Detect which cell encompasses the target text, then output its (x, y) center coordinate. 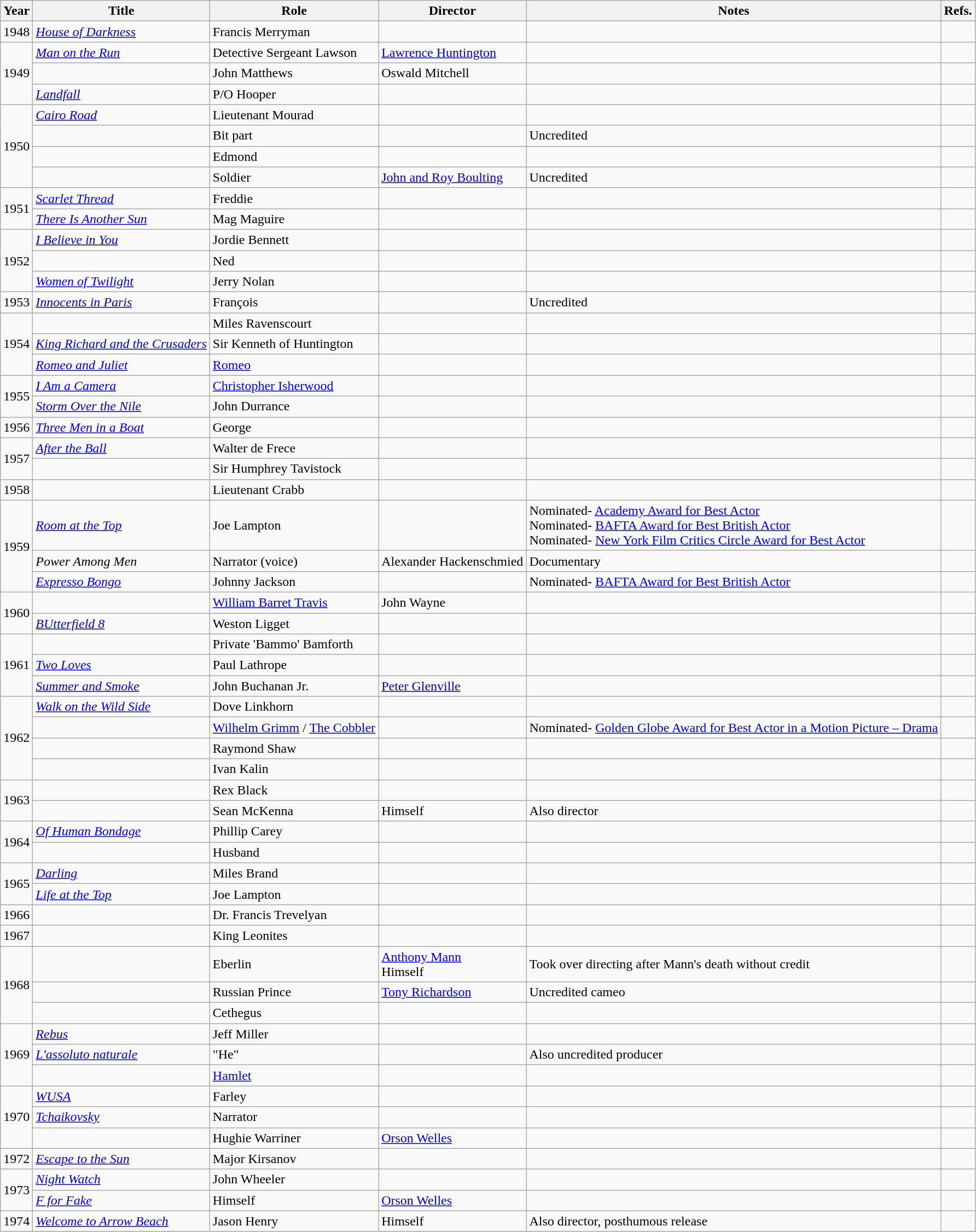
Escape to the Sun (121, 1159)
Sean McKenna (294, 811)
Anthony MannHimself (452, 964)
John Matthews (294, 73)
Paul Lathrope (294, 665)
John Wayne (452, 602)
1959 (16, 546)
Two Loves (121, 665)
Expresso Bongo (121, 582)
1964 (16, 842)
Of Human Bondage (121, 832)
Romeo and Juliet (121, 365)
1961 (16, 665)
Took over directing after Mann's death without credit (734, 964)
John Buchanan Jr. (294, 686)
I Am a Camera (121, 386)
Ned (294, 261)
Also director (734, 811)
P/O Hooper (294, 94)
John Wheeler (294, 1179)
Mag Maguire (294, 219)
Refs. (958, 11)
Dr. Francis Trevelyan (294, 915)
Tony Richardson (452, 992)
Phillip Carey (294, 832)
John and Roy Boulting (452, 177)
1960 (16, 613)
Narrator (voice) (294, 561)
King Leonites (294, 935)
1973 (16, 1190)
Oswald Mitchell (452, 73)
Lieutenant Mourad (294, 115)
1949 (16, 73)
Cethegus (294, 1013)
Cairo Road (121, 115)
Jason Henry (294, 1221)
1967 (16, 935)
Miles Ravenscourt (294, 323)
Peter Glenville (452, 686)
Welcome to Arrow Beach (121, 1221)
There Is Another Sun (121, 219)
Hamlet (294, 1076)
Johnny Jackson (294, 582)
Farley (294, 1096)
Nominated- Golden Globe Award for Best Actor in a Motion Picture – Drama (734, 728)
WUSA (121, 1096)
Walk on the Wild Side (121, 707)
1951 (16, 208)
Walter de Frece (294, 448)
Russian Prince (294, 992)
Title (121, 11)
Major Kirsanov (294, 1159)
Women of Twilight (121, 282)
Nominated- BAFTA Award for Best British Actor (734, 582)
1968 (16, 985)
Dove Linkhorn (294, 707)
1954 (16, 344)
Bit part (294, 136)
Life at the Top (121, 894)
Also uncredited producer (734, 1055)
1953 (16, 303)
Power Among Men (121, 561)
1958 (16, 490)
William Barret Travis (294, 602)
Soldier (294, 177)
BUtterfield 8 (121, 623)
George (294, 427)
Also director, posthumous release (734, 1221)
Hughie Warriner (294, 1138)
Romeo (294, 365)
1962 (16, 738)
Role (294, 11)
Landfall (121, 94)
Husband (294, 852)
Notes (734, 11)
1948 (16, 32)
1950 (16, 146)
Tchaikovsky (121, 1117)
1965 (16, 884)
Alexander Hackenschmied (452, 561)
Ivan Kalin (294, 769)
Lawrence Huntington (452, 53)
1974 (16, 1221)
Francis Merryman (294, 32)
Rebus (121, 1034)
Detective Sergeant Lawson (294, 53)
Storm Over the Nile (121, 406)
House of Darkness (121, 32)
"He" (294, 1055)
I Believe in You (121, 240)
After the Ball (121, 448)
1957 (16, 458)
Rex Black (294, 790)
1972 (16, 1159)
Sir Kenneth of Huntington (294, 344)
Miles Brand (294, 873)
Scarlet Thread (121, 198)
John Durrance (294, 406)
Darling (121, 873)
1952 (16, 260)
Wilhelm Grimm / The Cobbler (294, 728)
Jordie Bennett (294, 240)
François (294, 303)
Raymond Shaw (294, 748)
1963 (16, 800)
Lieutenant Crabb (294, 490)
Year (16, 11)
Jeff Miller (294, 1034)
Man on the Run (121, 53)
Three Men in a Boat (121, 427)
Uncredited cameo (734, 992)
Edmond (294, 156)
Private 'Bammo' Bamforth (294, 644)
King Richard and the Crusaders (121, 344)
L'assoluto naturale (121, 1055)
Nominated- Academy Award for Best ActorNominated- BAFTA Award for Best British ActorNominated- New York Film Critics Circle Award for Best Actor (734, 525)
Documentary (734, 561)
Weston Ligget (294, 623)
Room at the Top (121, 525)
Christopher Isherwood (294, 386)
Sir Humphrey Tavistock (294, 469)
1970 (16, 1117)
Director (452, 11)
Innocents in Paris (121, 303)
1956 (16, 427)
Narrator (294, 1117)
Night Watch (121, 1179)
F for Fake (121, 1200)
1966 (16, 915)
Eberlin (294, 964)
Jerry Nolan (294, 282)
1955 (16, 396)
Summer and Smoke (121, 686)
1969 (16, 1055)
Freddie (294, 198)
